Determine the (x, y) coordinate at the center of the cell enclosing the given text.  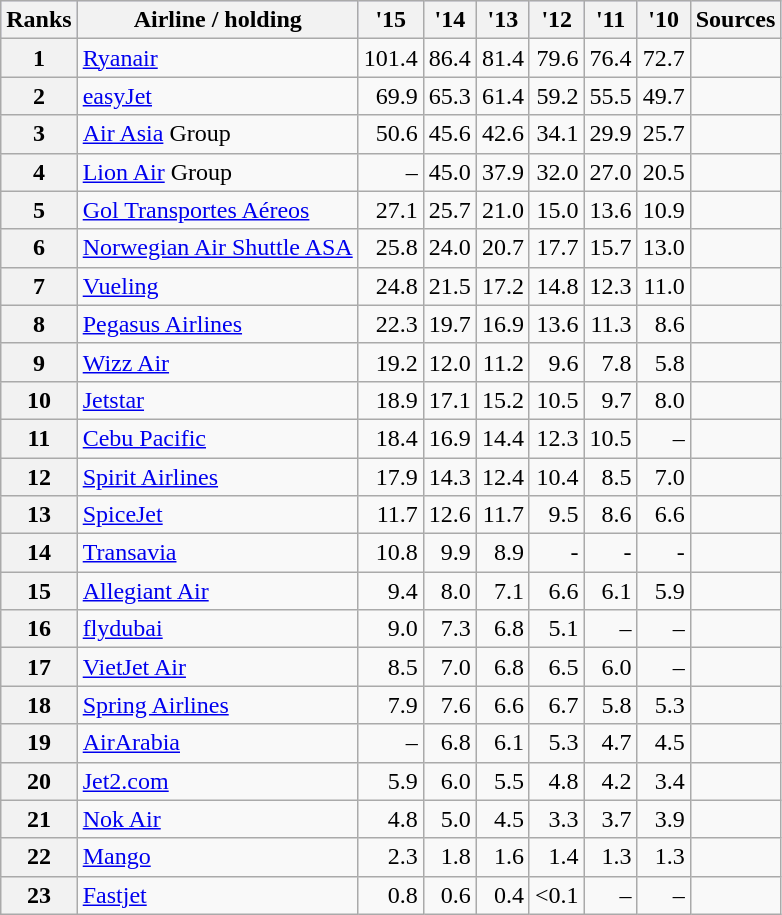
7.9 (390, 705)
Gol Transportes Aéreos (218, 210)
19 (39, 743)
Vueling (218, 286)
2.3 (390, 857)
12.6 (450, 515)
55.5 (610, 96)
17.9 (390, 477)
20.7 (502, 248)
Mango (218, 857)
27.0 (610, 172)
6.5 (556, 667)
AirArabia (218, 743)
37.9 (502, 172)
7.8 (610, 362)
7.1 (502, 591)
0.8 (390, 895)
Norwegian Air Shuttle ASA (218, 248)
101.4 (390, 58)
17.1 (450, 400)
23 (39, 895)
3 (39, 134)
86.4 (450, 58)
11.2 (502, 362)
8.9 (502, 553)
Sources (736, 20)
Spirit Airlines (218, 477)
0.6 (450, 895)
49.7 (664, 96)
Pegasus Airlines (218, 324)
Wizz Air (218, 362)
10.4 (556, 477)
14 (39, 553)
15 (39, 591)
22 (39, 857)
69.9 (390, 96)
65.3 (450, 96)
32.0 (556, 172)
9.6 (556, 362)
9.9 (450, 553)
72.7 (664, 58)
VietJet Air (218, 667)
6 (39, 248)
Airline / holding (218, 20)
Fastjet (218, 895)
21 (39, 819)
29.9 (610, 134)
21.0 (502, 210)
4.2 (610, 781)
10.8 (390, 553)
6.7 (556, 705)
Ryanair (218, 58)
19.7 (450, 324)
24.8 (390, 286)
'13 (502, 20)
22.3 (390, 324)
8 (39, 324)
9.0 (390, 629)
12.0 (450, 362)
9.7 (610, 400)
11.0 (664, 286)
'10 (664, 20)
Spring Airlines (218, 705)
12 (39, 477)
Transavia (218, 553)
17 (39, 667)
81.4 (502, 58)
12.4 (502, 477)
19.2 (390, 362)
'12 (556, 20)
18 (39, 705)
11.3 (610, 324)
24.0 (450, 248)
10 (39, 400)
Lion Air Group (218, 172)
4.7 (610, 743)
1.4 (556, 857)
9 (39, 362)
'14 (450, 20)
1 (39, 58)
5.5 (502, 781)
4 (39, 172)
9.4 (390, 591)
Jet2.com (218, 781)
13 (39, 515)
50.6 (390, 134)
'11 (610, 20)
18.4 (390, 438)
11 (39, 438)
18.9 (390, 400)
3.3 (556, 819)
14.8 (556, 286)
17.2 (502, 286)
15.2 (502, 400)
flydubai (218, 629)
13.0 (664, 248)
59.2 (556, 96)
27.1 (390, 210)
Jetstar (218, 400)
3.7 (610, 819)
16 (39, 629)
5 (39, 210)
14.3 (450, 477)
7 (39, 286)
45.6 (450, 134)
Cebu Pacific (218, 438)
25.8 (390, 248)
34.1 (556, 134)
5.1 (556, 629)
3.9 (664, 819)
42.6 (502, 134)
Allegiant Air (218, 591)
79.6 (556, 58)
Ranks (39, 20)
'15 (390, 20)
10.9 (664, 210)
<0.1 (556, 895)
7.6 (450, 705)
SpiceJet (218, 515)
Air Asia Group (218, 134)
5.0 (450, 819)
0.4 (502, 895)
20 (39, 781)
easyJet (218, 96)
45.0 (450, 172)
15.7 (610, 248)
2 (39, 96)
Nok Air (218, 819)
61.4 (502, 96)
9.5 (556, 515)
15.0 (556, 210)
14.4 (502, 438)
20.5 (664, 172)
21.5 (450, 286)
17.7 (556, 248)
1.8 (450, 857)
1.6 (502, 857)
3.4 (664, 781)
7.3 (450, 629)
76.4 (610, 58)
